Determine the (X, Y) coordinate at the center of the cell enclosing the given text.  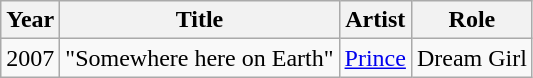
Title (200, 20)
Dream Girl (472, 58)
"Somewhere here on Earth" (200, 58)
Year (30, 20)
Role (472, 20)
Artist (375, 20)
Prince (375, 58)
2007 (30, 58)
